Extract the [x, y] coordinate from the center of the cell holding the provided text.  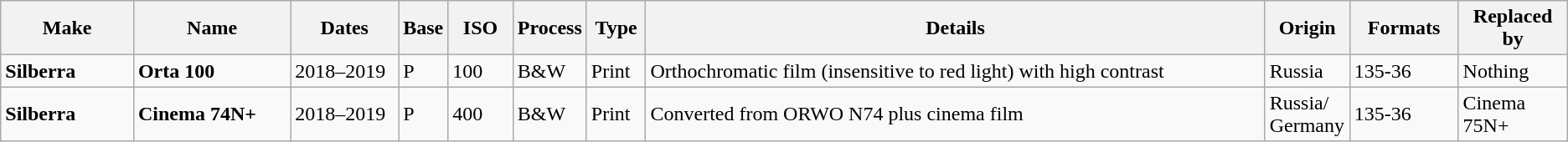
Dates [345, 28]
100 [481, 71]
Formats [1404, 28]
Nothing [1513, 71]
400 [481, 114]
Converted from ORWO N74 plus cinema film [955, 114]
ISO [481, 28]
Base [424, 28]
Orta 100 [211, 71]
Cinema 74N+ [211, 114]
Origin [1307, 28]
Details [955, 28]
Cinema 75N+ [1513, 114]
Replaced by [1513, 28]
Type [616, 28]
Russia/ Germany [1307, 114]
Make [67, 28]
Russia [1307, 71]
Orthochromatic film (insensitive to red light) with high contrast [955, 71]
Name [211, 28]
Process [549, 28]
